Capture the cell that displays the provided text and extract its [X, Y] central coordinate. 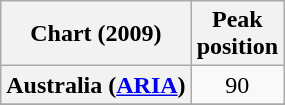
Peakposition [237, 34]
Chart (2009) [96, 34]
Australia (ARIA) [96, 85]
90 [237, 85]
